Extract the [X, Y] coordinate from the center of the cell holding the provided text.  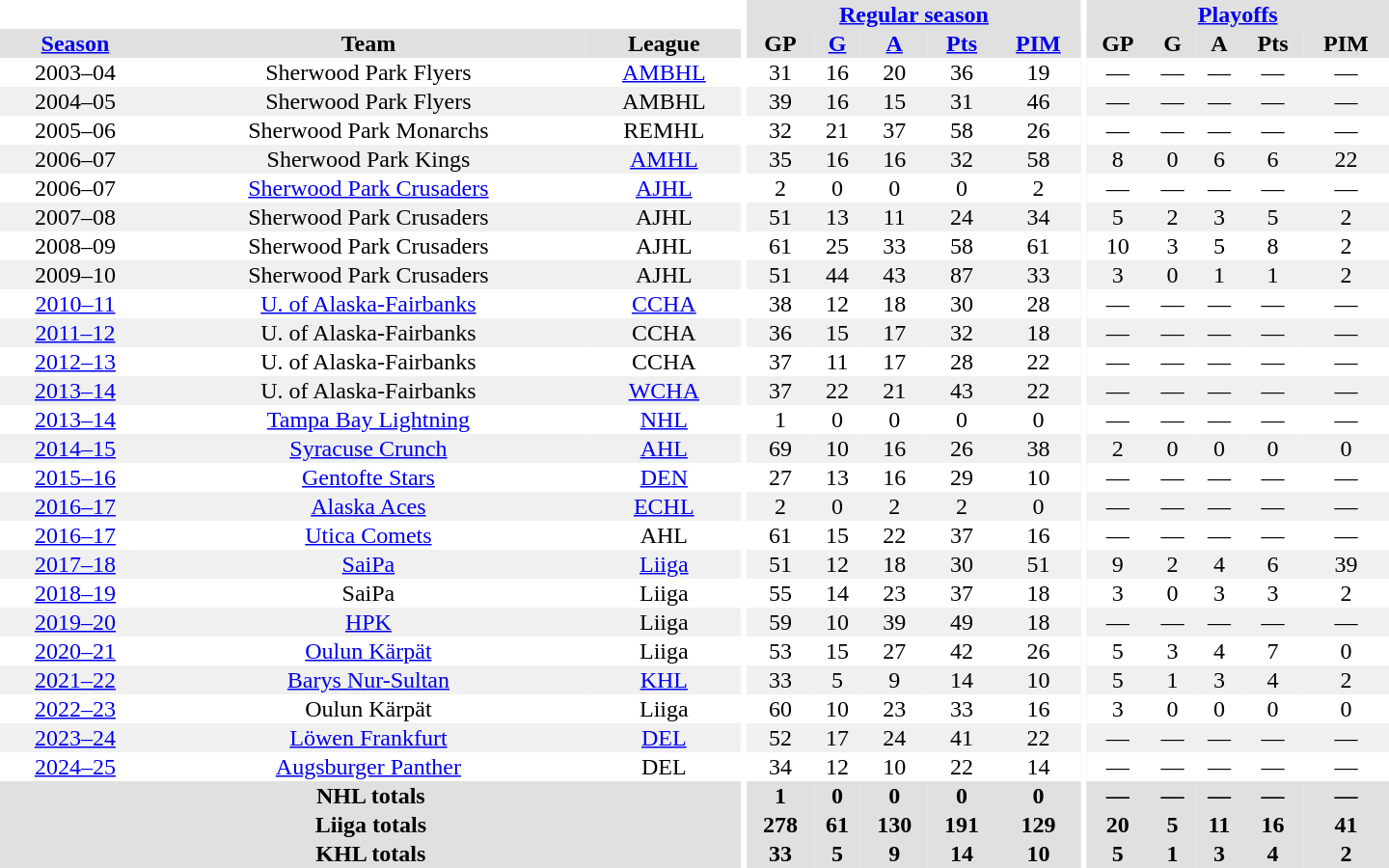
Tampa Bay Lightning [368, 420]
Playoffs [1238, 14]
44 [837, 275]
ECHL [664, 506]
2004–05 [75, 101]
2009–10 [75, 275]
Alaska Aces [368, 506]
WCHA [664, 391]
53 [780, 651]
2023–24 [75, 738]
2007–08 [75, 217]
278 [780, 825]
KHL [664, 680]
2015–16 [75, 477]
2012–13 [75, 362]
REMHL [664, 130]
League [664, 43]
2014–15 [75, 448]
46 [1038, 101]
2021–22 [75, 680]
35 [780, 159]
Utica Comets [368, 535]
42 [962, 651]
Löwen Frankfurt [368, 738]
Augsburger Panther [368, 767]
19 [1038, 72]
2011–12 [75, 333]
55 [780, 593]
2024–25 [75, 767]
NHL totals [370, 796]
Sherwood Park Monarchs [368, 130]
Regular season [914, 14]
Season [75, 43]
2020–21 [75, 651]
2019–20 [75, 622]
2010–11 [75, 304]
7 [1273, 651]
59 [780, 622]
Syracuse Crunch [368, 448]
Sherwood Park Kings [368, 159]
49 [962, 622]
52 [780, 738]
130 [894, 825]
NHL [664, 420]
129 [1038, 825]
AMHL [664, 159]
2008–09 [75, 246]
2018–19 [75, 593]
2022–23 [75, 709]
87 [962, 275]
29 [962, 477]
25 [837, 246]
Team [368, 43]
69 [780, 448]
DEN [664, 477]
Gentofte Stars [368, 477]
60 [780, 709]
2003–04 [75, 72]
2005–06 [75, 130]
Liiga totals [370, 825]
2017–18 [75, 564]
HPK [368, 622]
KHL totals [370, 854]
Barys Nur-Sultan [368, 680]
191 [962, 825]
